Return the (X, Y) coordinate for the center point of the cell that contains the specified text.  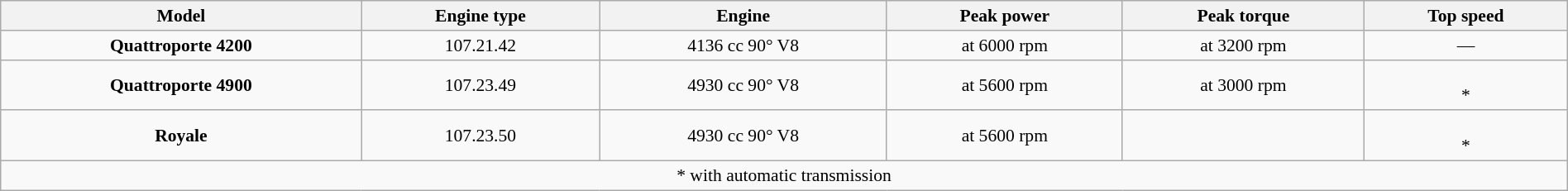
at 6000 rpm (1004, 45)
Peak torque (1243, 16)
107.23.50 (480, 136)
at 3000 rpm (1243, 84)
Top speed (1466, 16)
107.21.42 (480, 45)
— (1466, 45)
Quattroporte 4200 (181, 45)
4136 cc 90° V8 (743, 45)
* with automatic transmission (784, 176)
Engine type (480, 16)
Quattroporte 4900 (181, 84)
Model (181, 16)
107.23.49 (480, 84)
Engine (743, 16)
Peak power (1004, 16)
at 3200 rpm (1243, 45)
Royale (181, 136)
